For the text-containing cell, return its midpoint in (X, Y) coordinate format. 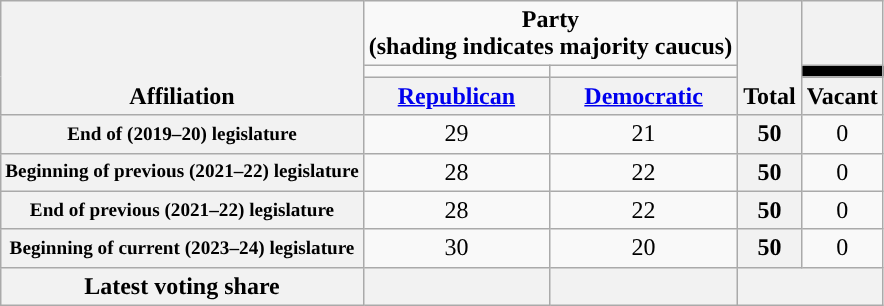
Republican (456, 96)
Vacant (842, 96)
Beginning of current (2023–24) legislature (182, 248)
20 (644, 248)
Beginning of previous (2021–22) legislature (182, 172)
Affiliation (182, 58)
30 (456, 248)
End of previous (2021–22) legislature (182, 210)
End of (2019–20) legislature (182, 134)
Latest voting share (182, 286)
Democratic (644, 96)
Total (770, 58)
Party (shading indicates majority caucus) (550, 34)
29 (456, 134)
21 (644, 134)
